Locate the cell with the specified text and output its (x, y) center coordinate. 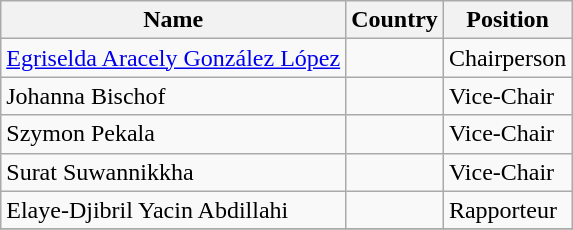
Egriselda Aracely González López (174, 58)
Johanna Bischof (174, 96)
Rapporteur (507, 210)
Szymon Pekala (174, 134)
Position (507, 20)
Chairperson (507, 58)
Elaye-Djibril Yacin Abdillahi (174, 210)
Name (174, 20)
Surat Suwannikkha (174, 172)
Country (395, 20)
